Locate the cell with the specified text and output its [x, y] center coordinate. 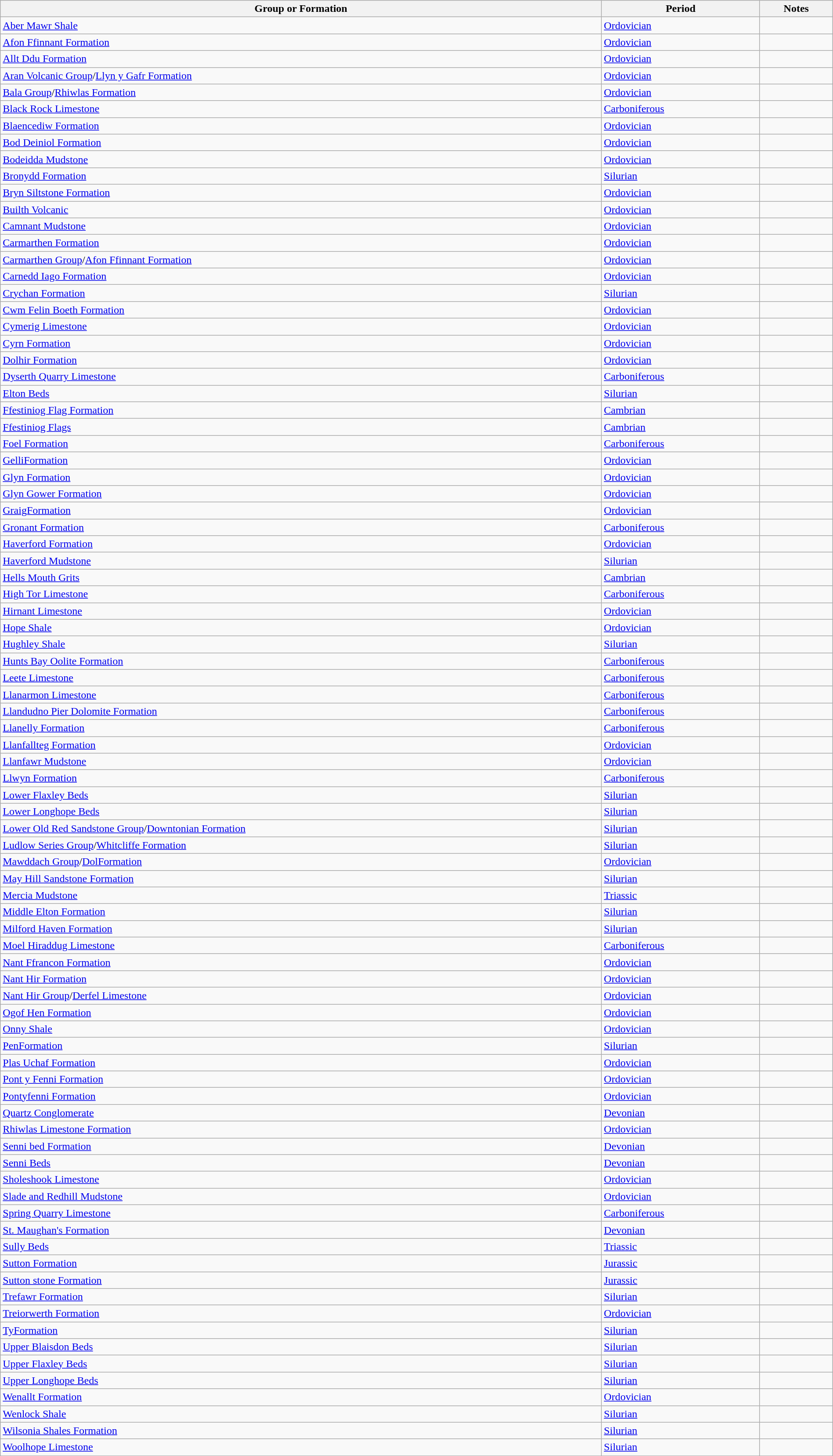
Nant Hir Group/Derfel Limestone [301, 995]
May Hill Sandstone Formation [301, 879]
Ffestiniog Flag Formation [301, 410]
Sholeshook Limestone [301, 1180]
Bryn Siltstone Formation [301, 192]
Slade and Redhill Mudstone [301, 1196]
Hughley Shale [301, 644]
Aber Mawr Shale [301, 25]
Senni Beds [301, 1163]
Llandudno Pier Dolomite Formation [301, 711]
Llanfallteg Formation [301, 745]
Hells Mouth Grits [301, 577]
Upper Blaisdon Beds [301, 1347]
Cyrn Formation [301, 343]
St. Maughan's Formation [301, 1230]
Bala Group/Rhiwlas Formation [301, 92]
Mawddach Group/DolFormation [301, 862]
Lower Old Red Sandstone Group/Downtonian Formation [301, 828]
TyFormation [301, 1330]
Hope Shale [301, 628]
Haverford Formation [301, 544]
PenFormation [301, 1046]
Aran Volcanic Group/Llyn y Gafr Formation [301, 76]
Moel Hiraddug Limestone [301, 945]
Treiorwerth Formation [301, 1314]
Nant Hir Formation [301, 979]
Crychan Formation [301, 293]
Lower Flaxley Beds [301, 795]
Dolhir Formation [301, 360]
Bronydd Formation [301, 176]
Sully Beds [301, 1246]
Black Rock Limestone [301, 109]
Glyn Gower Formation [301, 494]
Senni bed Formation [301, 1146]
Glyn Formation [301, 477]
Bodeidda Mudstone [301, 159]
Trefawr Formation [301, 1297]
Cwm Felin Boeth Formation [301, 310]
Mercia Mudstone [301, 895]
Ludlow Series Group/Whitcliffe Formation [301, 845]
Upper Flaxley Beds [301, 1364]
Bod Deiniol Formation [301, 142]
Group or Formation [301, 9]
Notes [796, 9]
Sutton stone Formation [301, 1280]
Gronant Formation [301, 527]
Llwyn Formation [301, 778]
Builth Volcanic [301, 210]
Dyserth Quarry Limestone [301, 377]
Rhiwlas Limestone Formation [301, 1129]
Lower Longhope Beds [301, 812]
Onny Shale [301, 1029]
Woolhope Limestone [301, 1447]
Wenlock Shale [301, 1414]
Hunts Bay Oolite Formation [301, 661]
Upper Longhope Beds [301, 1380]
Foel Formation [301, 443]
Camnant Mudstone [301, 226]
Carnedd Iago Formation [301, 276]
Nant Ffrancon Formation [301, 962]
Pontyfenni Formation [301, 1096]
Hirnant Limestone [301, 611]
Blaencediw Formation [301, 126]
Quartz Conglomerate [301, 1113]
Elton Beds [301, 393]
Spring Quarry Limestone [301, 1213]
Plas Uchaf Formation [301, 1063]
Wilsonia Shales Formation [301, 1431]
Leete Limestone [301, 678]
Llanarmon Limestone [301, 694]
Carmarthen Group/Afon Ffinnant Formation [301, 260]
Carmarthen Formation [301, 243]
GelliFormation [301, 460]
Pont y Fenni Formation [301, 1079]
Llanelly Formation [301, 728]
Period [681, 9]
Sutton Formation [301, 1263]
Wenallt Formation [301, 1397]
Haverford Mudstone [301, 561]
Allt Ddu Formation [301, 59]
Milford Haven Formation [301, 929]
Llanfawr Mudstone [301, 762]
Cymerig Limestone [301, 327]
Middle Elton Formation [301, 912]
Afon Ffinnant Formation [301, 42]
GraigFormation [301, 511]
High Tor Limestone [301, 594]
Ogof Hen Formation [301, 1012]
Ffestiniog Flags [301, 427]
